Capture the cell that displays the provided text and extract its (X, Y) central coordinate. 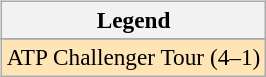
ATP Challenger Tour (4–1) (133, 57)
Legend (133, 20)
